Search for the cell housing the specified text and yield its [x, y] center coordinate. 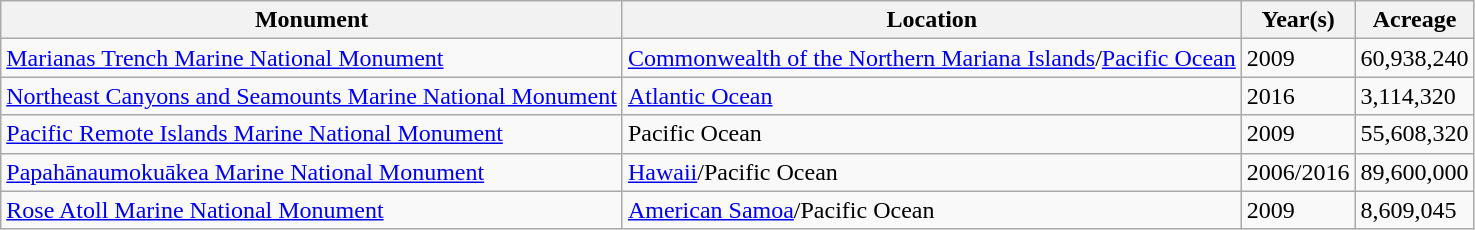
Northeast Canyons and Seamounts Marine National Monument [312, 96]
3,114,320 [1414, 96]
Atlantic Ocean [932, 96]
55,608,320 [1414, 134]
Rose Atoll Marine National Monument [312, 210]
Commonwealth of the Northern Mariana Islands/Pacific Ocean [932, 58]
2006/2016 [1298, 172]
Papahānaumokuākea Marine National Monument [312, 172]
Monument [312, 20]
Pacific Remote Islands Marine National Monument [312, 134]
Marianas Trench Marine National Monument [312, 58]
60,938,240 [1414, 58]
Pacific Ocean [932, 134]
8,609,045 [1414, 210]
Hawaii/Pacific Ocean [932, 172]
2016 [1298, 96]
Acreage [1414, 20]
Year(s) [1298, 20]
89,600,000 [1414, 172]
American Samoa/Pacific Ocean [932, 210]
Location [932, 20]
